From the cell containing the given text, extract its center point as (X, Y) coordinate. 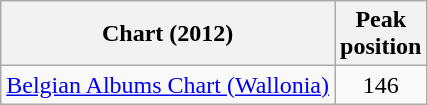
Belgian Albums Chart (Wallonia) (168, 85)
Chart (2012) (168, 34)
146 (380, 85)
Peakposition (380, 34)
